Locate the cell with the specified text and output its (X, Y) center coordinate. 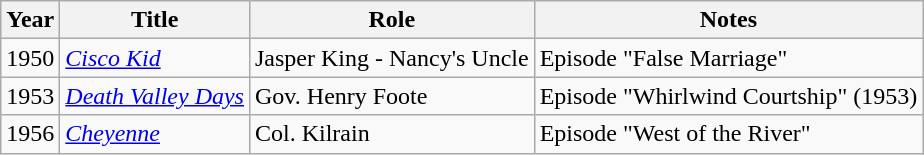
Episode "Whirlwind Courtship" (1953) (728, 96)
Title (155, 20)
Gov. Henry Foote (392, 96)
Cisco Kid (155, 58)
Jasper King - Nancy's Uncle (392, 58)
1956 (30, 134)
1953 (30, 96)
1950 (30, 58)
Cheyenne (155, 134)
Year (30, 20)
Death Valley Days (155, 96)
Role (392, 20)
Col. Kilrain (392, 134)
Episode "West of the River" (728, 134)
Episode "False Marriage" (728, 58)
Notes (728, 20)
